Determine the [x, y] coordinate at the center of the cell enclosing the given text.  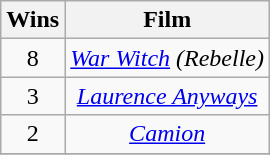
Film [168, 20]
3 [33, 96]
Laurence Anyways [168, 96]
2 [33, 134]
War Witch (Rebelle) [168, 58]
Camion [168, 134]
8 [33, 58]
Wins [33, 20]
